Scan for the cell matching the given text and deliver its (X, Y) coordinate at center. 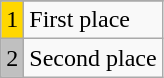
Second place (93, 58)
1 (12, 20)
2 (12, 58)
First place (93, 20)
